Find where the given text appears and provide that cell's center as (X, Y) coordinate. 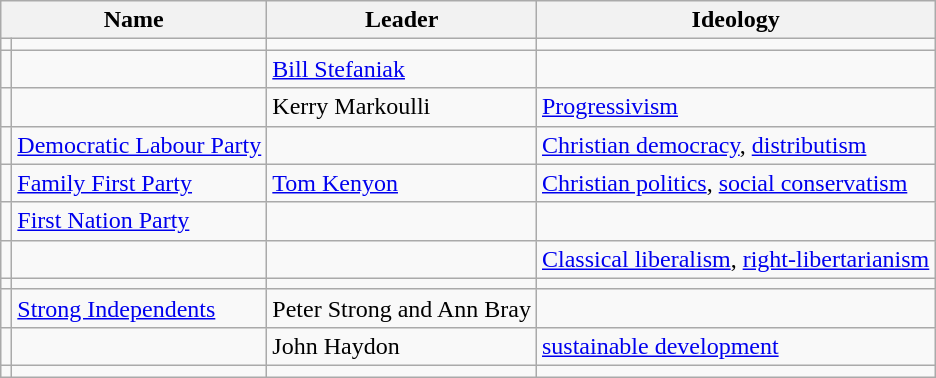
Peter Strong and Ann Bray (402, 308)
Christian politics, social conservatism (735, 183)
Tom Kenyon (402, 183)
Bill Stefaniak (402, 69)
Family First Party (140, 183)
Democratic Labour Party (140, 145)
John Haydon (402, 346)
Name (134, 20)
Strong Independents (140, 308)
Classical liberalism, right-libertarianism (735, 259)
Ideology (735, 20)
Leader (402, 20)
sustainable development (735, 346)
Kerry Markoulli (402, 107)
Progressivism (735, 107)
First Nation Party (140, 221)
Christian democracy, distributism (735, 145)
